Search for the cell housing the specified text and yield its [x, y] center coordinate. 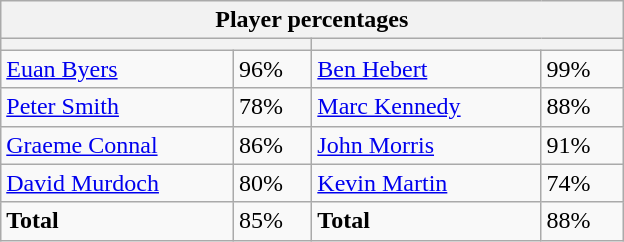
78% [273, 107]
Marc Kennedy [426, 107]
96% [273, 69]
Euan Byers [118, 69]
Graeme Connal [118, 145]
David Murdoch [118, 183]
Ben Hebert [426, 69]
Player percentages [312, 20]
80% [273, 183]
74% [582, 183]
91% [582, 145]
99% [582, 69]
85% [273, 221]
Peter Smith [118, 107]
Kevin Martin [426, 183]
86% [273, 145]
John Morris [426, 145]
